Search for the cell housing the specified text and yield its (x, y) center coordinate. 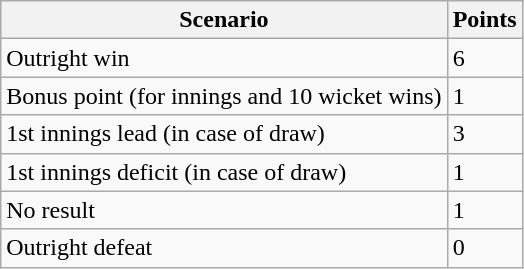
3 (484, 134)
0 (484, 248)
Scenario (224, 20)
1st innings lead (in case of draw) (224, 134)
No result (224, 210)
Outright defeat (224, 248)
Bonus point (for innings and 10 wicket wins) (224, 96)
Outright win (224, 58)
Points (484, 20)
1st innings deficit (in case of draw) (224, 172)
6 (484, 58)
